Provide the (x, y) coordinate of the cell's center where the given text is located.  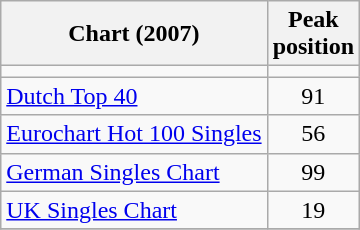
UK Singles Chart (134, 210)
Chart (2007) (134, 34)
Dutch Top 40 (134, 96)
Peakposition (313, 34)
56 (313, 134)
91 (313, 96)
German Singles Chart (134, 172)
99 (313, 172)
Eurochart Hot 100 Singles (134, 134)
19 (313, 210)
